Locate the cell with the specified text and output its [X, Y] center coordinate. 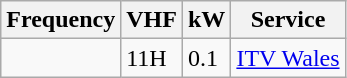
VHF [152, 20]
11H [152, 58]
kW [206, 20]
Service [288, 20]
0.1 [206, 58]
Frequency [61, 20]
ITV Wales [288, 58]
